From the cell containing the given text, extract its center point as [x, y] coordinate. 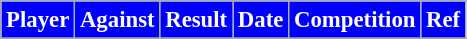
Ref [444, 20]
Competition [355, 20]
Player [38, 20]
Against [118, 20]
Date [260, 20]
Result [196, 20]
